Search for the cell housing the specified text and yield its [X, Y] center coordinate. 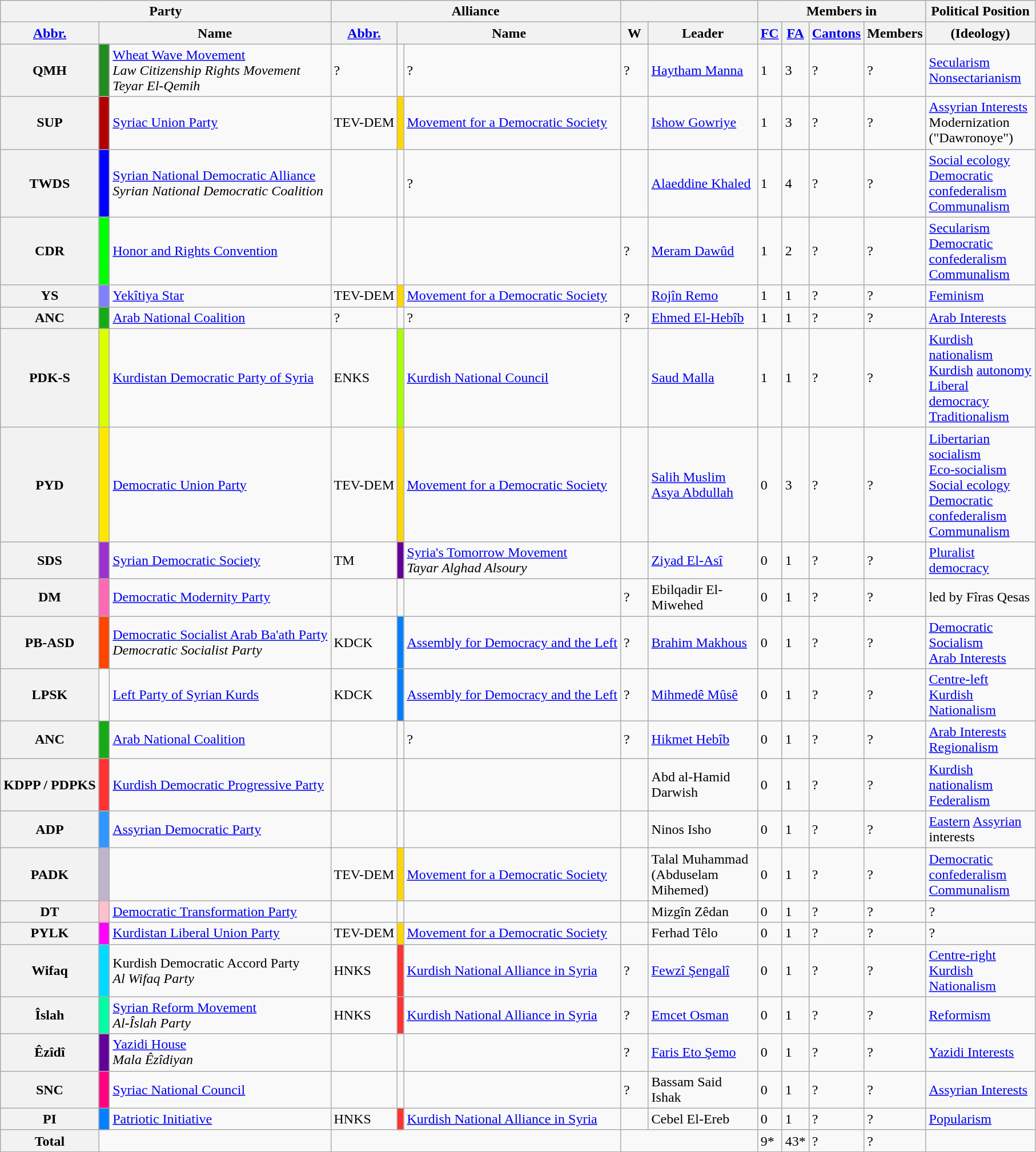
SNC [50, 1090]
Syriac Union Party [220, 123]
W [634, 33]
YS [50, 296]
SUP [50, 123]
FC [770, 33]
Syrian Reform MovementAl-Îslah Party [220, 1015]
Honor and Rights Convention [220, 251]
Leader [702, 33]
Kurdish Democratic Progressive Party [220, 785]
Pluralist democracy [980, 560]
Yekîtiya Star [220, 296]
Democratic Modernity Party [220, 597]
Democratic Union Party [220, 484]
Popularism [980, 1119]
ENKS [364, 378]
Rojîn Remo [702, 296]
TM [364, 560]
CDR [50, 251]
Kurdish National Council [512, 378]
Yazidi Interests [980, 1052]
Ferhad Têlo [702, 933]
Democratic confederalismCommunalism [980, 874]
FA [795, 33]
Haytham Manna [702, 70]
Syria's Tomorrow MovementTayar Alghad Alsoury [512, 560]
PYLK [50, 933]
Kurdish nationalismKurdish autonomyLiberal democracyTraditionalism [980, 378]
Members in [842, 11]
Centre-leftKurdish Nationalism [980, 695]
Assyrian InterestsModernization ("Dawronoye") [980, 123]
ADP [50, 829]
Arab Interests [980, 318]
QMH [50, 70]
Ishow Gowriye [702, 123]
SecularismDemocratic confederalismCommunalism [980, 251]
Wifaq [50, 970]
Patriotic Initiative [220, 1119]
Brahim Makhous [702, 642]
Cebel El-Ereb [702, 1119]
Alliance [475, 11]
Mizgîn Zêdan [702, 912]
Syriac National Council [220, 1090]
Alaeddine Khaled [702, 183]
TWDS [50, 183]
PB-ASD [50, 642]
Members [895, 33]
Fewzî Şengalî [702, 970]
Kurdistan Democratic Party of Syria [220, 378]
PADK [50, 874]
Ehmed El-Hebîb [702, 318]
KDPP / PDPKS [50, 785]
Bassam Said Ishak [702, 1090]
Libertarian socialismEco-socialismSocial ecologyDemocratic confederalismCommunalism [980, 484]
Salih MuslimAsya Abdullah [702, 484]
Syrian Democratic Society [220, 560]
Kurdish nationalismFederalism [980, 785]
Abd al-Hamid Darwish [702, 785]
LPSK [50, 695]
Democratic SocialismArab Interests [980, 642]
led by Fîras Qesas [980, 597]
Mihmedê Mûsê [702, 695]
Saud Malla [702, 378]
Reformism [980, 1015]
2 [795, 251]
PI [50, 1119]
Assyrian Interests [980, 1090]
Arab InterestsRegionalism [980, 740]
DT [50, 912]
Syrian National Democratic AllianceSyrian National Democratic Coalition [220, 183]
Kurdistan Liberal Union Party [220, 933]
Meram Dawûd [702, 251]
Yazidi HouseMala Êzîdiyan [220, 1052]
Ziyad El-Asî [702, 560]
SecularismNonsectarianism [980, 70]
9* [770, 1141]
Kurdish Democratic Accord PartyAl Wifaq Party [220, 970]
Faris Eto Şemo [702, 1052]
Political Position [980, 11]
Centre-rightKurdish Nationalism [980, 970]
Wheat Wave Movement Law Citizenship Rights MovementTeyar El-Qemih [220, 70]
4 [795, 183]
Democratic Transformation Party [220, 912]
Eastern Assyrian interests [980, 829]
(Ideology) [980, 33]
DM [50, 597]
Total [50, 1141]
Talal Muhammad (Abduselam Mihemed) [702, 874]
Feminism [980, 296]
43* [795, 1141]
Îslah [50, 1015]
Ninos Isho [702, 829]
Êzîdî [50, 1052]
Ebilqadir El-Miwehed [702, 597]
Democratic Socialist Arab Ba'ath PartyDemocratic Socialist Party [220, 642]
Emcet Osman [702, 1015]
Cantons [836, 33]
Hikmet Hebîb [702, 740]
Social ecologyDemocratic confederalismCommunalism [980, 183]
PYD [50, 484]
Party [166, 11]
PDK-S [50, 378]
Assyrian Democratic Party [220, 829]
Left Party of Syrian Kurds [220, 695]
SDS [50, 560]
